Search for the cell housing the specified text and yield its (X, Y) center coordinate. 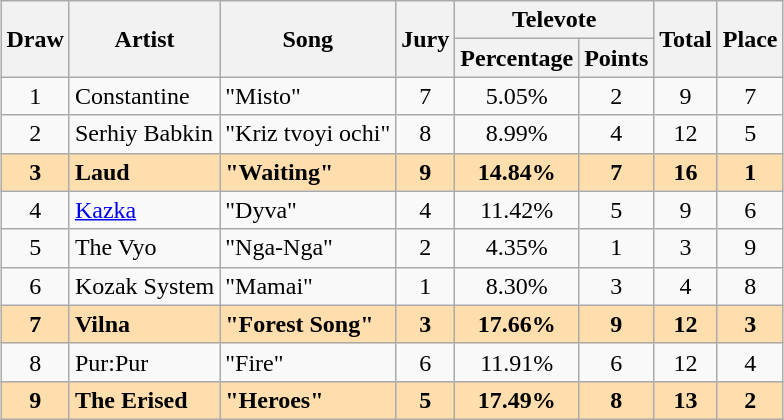
13 (686, 400)
Kozak System (144, 286)
Song (308, 39)
Place (750, 39)
The Vyo (144, 248)
"Kriz tvoyi ochi" (308, 134)
The Erised (144, 400)
Vilna (144, 324)
"Misto" (308, 96)
14.84% (517, 172)
"Fire" (308, 362)
Constantine (144, 96)
Artist (144, 39)
Draw (35, 39)
4.35% (517, 248)
Kazka (144, 210)
Laud (144, 172)
Televote (554, 20)
"Nga-Nga" (308, 248)
8.30% (517, 286)
"Forest Song" (308, 324)
"Mamai" (308, 286)
16 (686, 172)
5.05% (517, 96)
"Heroes" (308, 400)
17.49% (517, 400)
Points (616, 58)
8.99% (517, 134)
"Waiting" (308, 172)
11.42% (517, 210)
11.91% (517, 362)
Serhiy Babkin (144, 134)
17.66% (517, 324)
"Dyva" (308, 210)
Percentage (517, 58)
Total (686, 39)
Jury (426, 39)
Pur:Pur (144, 362)
